Extract the (X, Y) coordinate from the center of the cell holding the provided text.  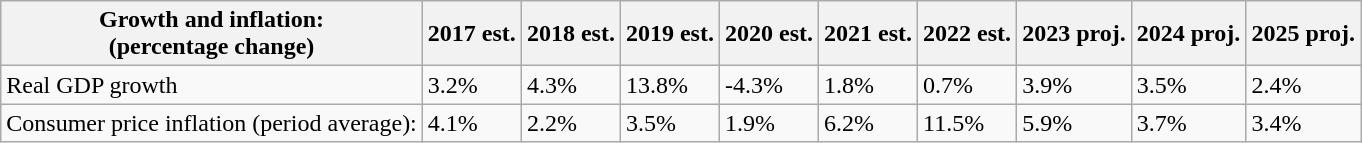
5.9% (1074, 123)
2.4% (1304, 85)
1.9% (768, 123)
13.8% (670, 85)
2021 est. (868, 34)
2017 est. (472, 34)
11.5% (968, 123)
3.7% (1188, 123)
Real GDP growth (212, 85)
2022 est. (968, 34)
2019 est. (670, 34)
2023 proj. (1074, 34)
Consumer price inflation (period average): (212, 123)
3.4% (1304, 123)
-4.3% (768, 85)
2024 proj. (1188, 34)
4.3% (570, 85)
Growth and inflation: (percentage change) (212, 34)
2020 est. (768, 34)
3.9% (1074, 85)
4.1% (472, 123)
2018 est. (570, 34)
2025 proj. (1304, 34)
1.8% (868, 85)
6.2% (868, 123)
3.2% (472, 85)
0.7% (968, 85)
2.2% (570, 123)
